Identify which cell holds the provided text, then report its (x, y) central coordinate. 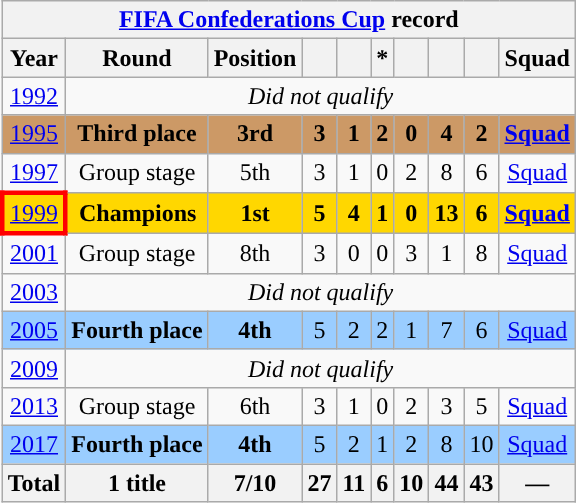
FIFA Confederations Cup record (288, 20)
Year (34, 58)
1 title (137, 483)
1997 (34, 173)
1992 (34, 96)
2009 (34, 368)
* (382, 58)
2017 (34, 444)
— (537, 483)
13 (446, 214)
2003 (34, 292)
6th (255, 406)
1st (255, 214)
27 (320, 483)
2013 (34, 406)
2005 (34, 330)
1995 (34, 134)
11 (354, 483)
Third place (137, 134)
44 (446, 483)
43 (482, 483)
Total (34, 483)
1999 (34, 214)
3rd (255, 134)
7/10 (255, 483)
2001 (34, 254)
Position (255, 58)
Round (137, 58)
8th (255, 254)
7 (446, 330)
5th (255, 173)
Champions (137, 214)
